Determine the (X, Y) coordinate at the center of the cell enclosing the given text.  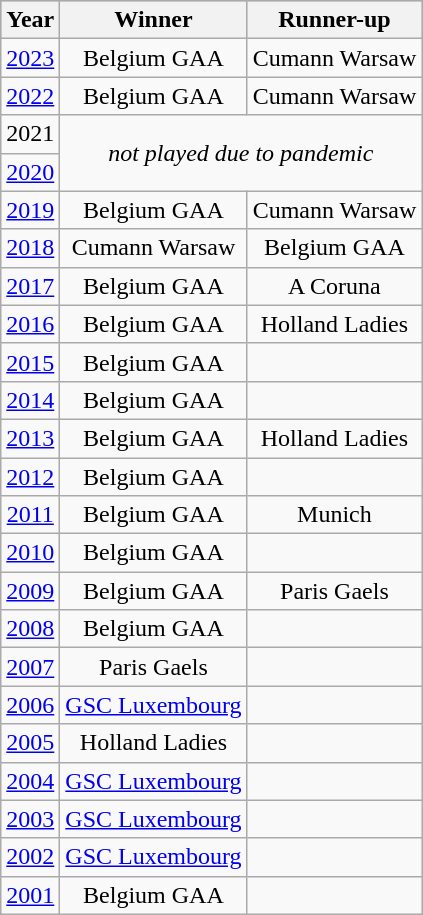
2019 (30, 210)
2014 (30, 400)
Munich (334, 515)
Runner-up (334, 20)
2010 (30, 553)
2012 (30, 477)
2023 (30, 58)
2007 (30, 667)
2011 (30, 515)
2003 (30, 819)
2006 (30, 705)
Winner (154, 20)
2001 (30, 895)
2021 (30, 134)
2005 (30, 743)
2002 (30, 857)
2013 (30, 438)
not played due to pandemic (241, 153)
2020 (30, 172)
2022 (30, 96)
2008 (30, 629)
2017 (30, 286)
A Coruna (334, 286)
2018 (30, 248)
2009 (30, 591)
2004 (30, 781)
2015 (30, 362)
Year (30, 20)
2016 (30, 324)
